Return (X, Y) of the center of cell containing provided text 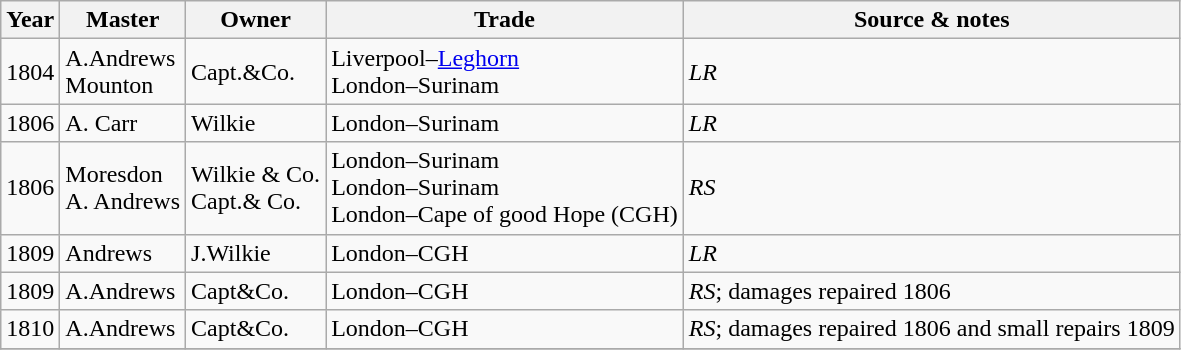
Source & notes (932, 20)
London–SurinamLondon–SurinamLondon–Cape of good Hope (CGH) (505, 188)
Trade (505, 20)
RS; damages repaired 1806 and small repairs 1809 (932, 329)
Owner (256, 20)
Master (123, 20)
RS (932, 188)
Liverpool–LeghornLondon–Surinam (505, 72)
Andrews (123, 253)
London–Surinam (505, 123)
A.AndrewsMounton (123, 72)
1810 (30, 329)
Year (30, 20)
A. Carr (123, 123)
1804 (30, 72)
MoresdonA. Andrews (123, 188)
Capt.&Co. (256, 72)
Wilkie (256, 123)
Wilkie & Co.Capt.& Co. (256, 188)
J.Wilkie (256, 253)
RS; damages repaired 1806 (932, 291)
